Return the (X, Y) coordinate for the center point of the cell that contains the specified text.  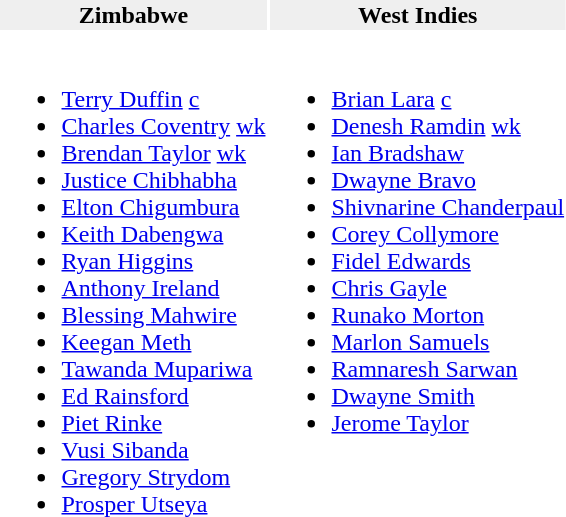
Zimbabwe (134, 15)
West Indies (418, 15)
